From the cell containing the given text, extract its center point as (X, Y) coordinate. 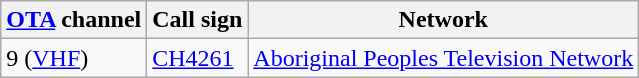
Network (444, 20)
OTA channel (74, 20)
9 (VHF) (74, 58)
Call sign (198, 20)
Aboriginal Peoples Television Network (444, 58)
CH4261 (198, 58)
